Extract the (x, y) coordinate from the center of the cell holding the provided text.  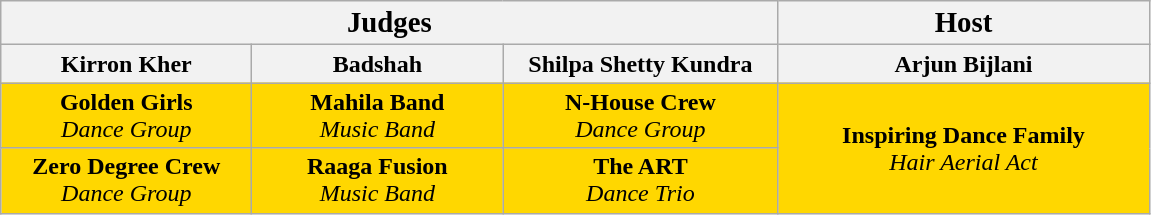
Host (964, 23)
Zero Degree CrewDance Group (126, 180)
Shilpa Shetty Kundra (640, 64)
Mahila BandMusic Band (378, 116)
Kirron Kher (126, 64)
Inspiring Dance FamilyHair Aerial Act (964, 148)
Badshah (378, 64)
Judges (390, 23)
Golden GirlsDance Group (126, 116)
N-House CrewDance Group (640, 116)
Arjun Bijlani (964, 64)
The ARTDance Trio (640, 180)
Raaga FusionMusic Band (378, 180)
